Return (X, Y) of the center of cell containing provided text 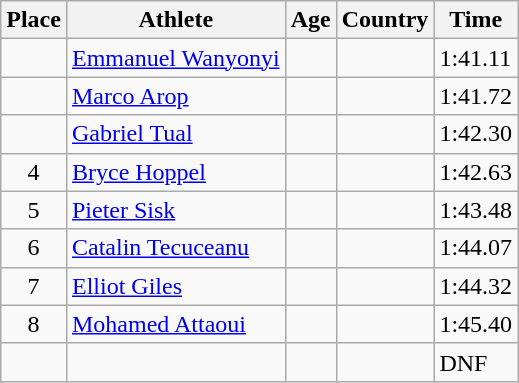
Gabriel Tual (176, 134)
Age (310, 20)
1:41.11 (476, 58)
5 (34, 210)
DNF (476, 362)
6 (34, 248)
4 (34, 172)
7 (34, 286)
1:45.40 (476, 324)
1:44.07 (476, 248)
Emmanuel Wanyonyi (176, 58)
1:43.48 (476, 210)
Bryce Hoppel (176, 172)
Elliot Giles (176, 286)
1:42.30 (476, 134)
Mohamed Attaoui (176, 324)
Place (34, 20)
Athlete (176, 20)
Country (385, 20)
Catalin Tecuceanu (176, 248)
Marco Arop (176, 96)
Pieter Sisk (176, 210)
Time (476, 20)
1:42.63 (476, 172)
1:41.72 (476, 96)
8 (34, 324)
1:44.32 (476, 286)
